Provide the [X, Y] coordinate of the cell's center where the given text is located.  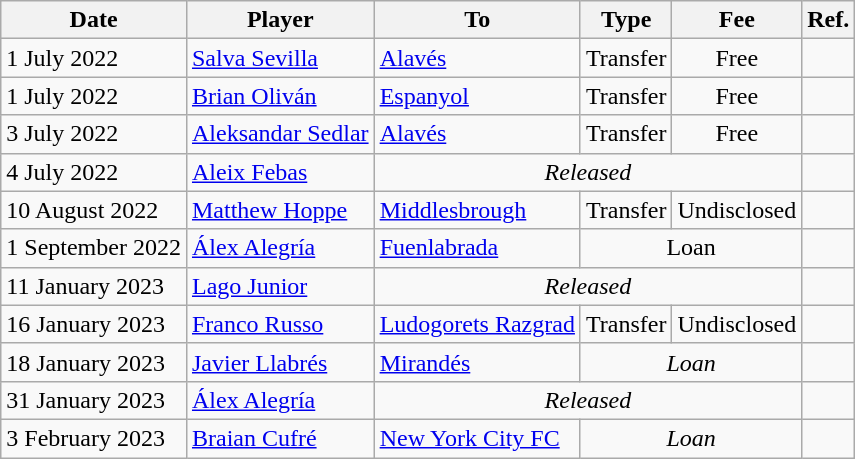
3 July 2022 [94, 134]
New York City FC [477, 438]
Espanyol [477, 96]
Middlesbrough [477, 210]
Salva Sevilla [280, 58]
Ref. [828, 20]
Franco Russo [280, 324]
Brian Oliván [280, 96]
Braian Cufré [280, 438]
Aleix Febas [280, 172]
16 January 2023 [94, 324]
Lago Junior [280, 286]
Type [626, 20]
Fee [737, 20]
1 September 2022 [94, 248]
3 February 2023 [94, 438]
18 January 2023 [94, 362]
Player [280, 20]
Aleksandar Sedlar [280, 134]
11 January 2023 [94, 286]
Fuenlabrada [477, 248]
Matthew Hoppe [280, 210]
Date [94, 20]
Ludogorets Razgrad [477, 324]
To [477, 20]
31 January 2023 [94, 400]
10 August 2022 [94, 210]
Javier Llabrés [280, 362]
4 July 2022 [94, 172]
Mirandés [477, 362]
